Determine the (X, Y) coordinate at the center of the cell enclosing the given text.  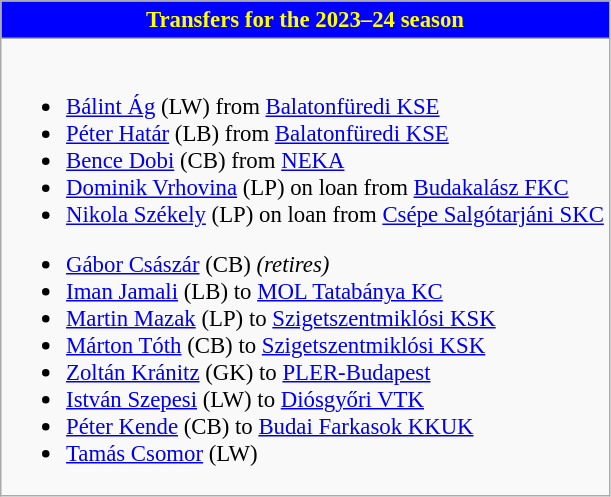
Transfers for the 2023–24 season (305, 20)
